Detect which cell encompasses the target text, then output its (X, Y) center coordinate. 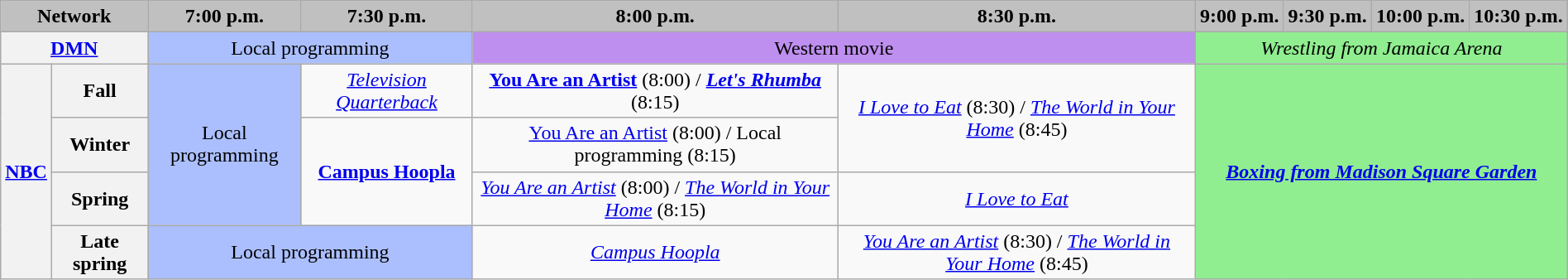
Fall (99, 91)
8:30 p.m. (1016, 17)
DMN (74, 48)
7:30 p.m. (387, 17)
Television Quarterback (387, 91)
You Are an Artist (8:00) / Local programming (8:15) (655, 144)
You Are an Artist (8:30) / The World in Your Home (8:45) (1016, 252)
Western movie (834, 48)
9:00 p.m. (1240, 17)
I Love to Eat (8:30) / The World in Your Home (8:45) (1016, 118)
Late spring (99, 252)
Network (74, 17)
7:00 p.m. (225, 17)
I Love to Eat (1016, 199)
Spring (99, 199)
Wrestling from Jamaica Arena (1382, 48)
NBC (26, 171)
Boxing from Madison Square Garden (1382, 171)
You Are an Artist (8:00) / Let's Rhumba (8:15) (655, 91)
You Are an Artist (8:00) / The World in Your Home (8:15) (655, 199)
9:30 p.m. (1327, 17)
10:30 p.m. (1518, 17)
10:00 p.m. (1420, 17)
Winter (99, 144)
8:00 p.m. (655, 17)
